Detect which cell encompasses the target text, then output its (X, Y) center coordinate. 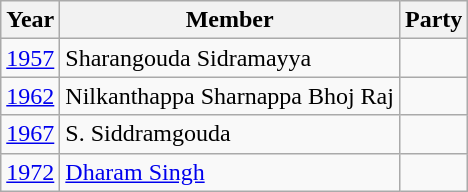
1967 (30, 134)
Dharam Singh (230, 172)
1962 (30, 96)
1957 (30, 58)
Member (230, 20)
Party (433, 20)
Year (30, 20)
1972 (30, 172)
Nilkanthappa Sharnappa Bhoj Raj (230, 96)
S. Siddramgouda (230, 134)
Sharangouda Sidramayya (230, 58)
